Determine the [x, y] coordinate at the center of the cell enclosing the given text.  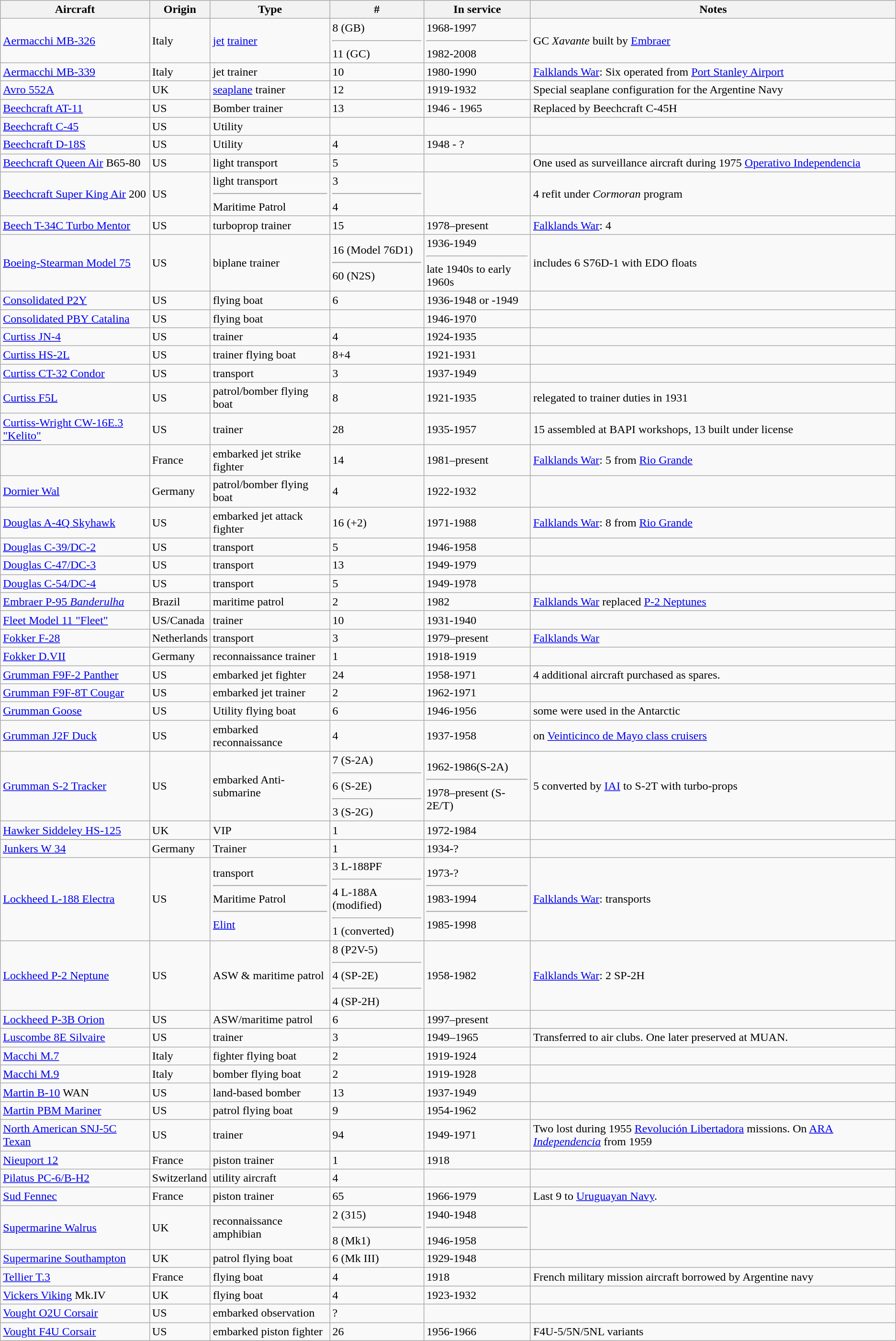
maritime patrol [270, 602]
turboprop trainer [270, 225]
Curtiss HS-2L [75, 355]
Sud Fennec [75, 1196]
5 converted by IAI to S-2T with turbo-props [713, 786]
In service [478, 10]
7 (S-2A)6 (S-2E)3 (S-2G) [377, 786]
# [377, 10]
Grumman Goose [75, 711]
Falklands War: 5 from Rio Grande [713, 460]
1982 [478, 602]
Lockheed P-2 Neptune [75, 975]
reconnaissance amphibian [270, 1228]
embarked observation [270, 1313]
Beech T-34C Turbo Mentor [75, 225]
Beechcraft Queen Air B65-80 [75, 163]
Brazil [180, 602]
on Veinticinco de Mayo class cruisers [713, 736]
1997–present [478, 1019]
embarked jet strike fighter [270, 460]
9 [377, 1110]
6 (Mk III) [377, 1259]
embarked reconnaissance [270, 736]
16 (Model 76D1)60 (N2S) [377, 262]
1981–present [478, 460]
1918-1919 [478, 656]
1954-1962 [478, 1110]
1931-1940 [478, 620]
Grumman F9F-2 Panther [75, 674]
North American SNJ-5C Texan [75, 1135]
Falklands War: Six operated from Port Stanley Airport [713, 72]
Grumman J2F Duck [75, 736]
1978–present [478, 225]
trainer flying boat [270, 355]
1919-1928 [478, 1074]
8 (GB)11 (GC) [377, 41]
Macchi M.9 [75, 1074]
Consolidated PBY Catalina [75, 318]
bomber flying boat [270, 1074]
1962-1986(S-2A)1978–present (S-2E/T) [478, 786]
Aermacchi MB-326 [75, 41]
Vought F4U Corsair [75, 1331]
ASW & maritime patrol [270, 975]
Curtiss-Wright CW-16E.3 "Kelito" [75, 429]
Dornier Wal [75, 491]
1948 - ? [478, 145]
15 assembled at BAPI workshops, 13 built under license [713, 429]
1935-1957 [478, 429]
Fokker F-28 [75, 638]
Falklands War: 4 [713, 225]
1972-1984 [478, 830]
biplane trainer [270, 262]
1936-1948 or -1949 [478, 300]
Macchi M.7 [75, 1056]
Aermacchi MB-339 [75, 72]
34 [377, 194]
1934-? [478, 849]
Nieuport 12 [75, 1160]
relegated to trainer duties in 1931 [713, 398]
1958-1971 [478, 674]
Luscombe 8E Silvaire [75, 1038]
1936-1949late 1940s to early 1960s [478, 262]
Curtiss F5L [75, 398]
15 [377, 225]
Martin PBM Mariner [75, 1110]
65 [377, 1196]
1940-19481946-1958 [478, 1228]
Netherlands [180, 638]
seaplane trainer [270, 90]
Hawker Siddeley HS-125 [75, 830]
Bomber trainer [270, 108]
1971-1988 [478, 523]
F4U-5/5N/5NL variants [713, 1331]
28 [377, 429]
Transferred to air clubs. One later preserved at MUAN. [713, 1038]
Beechcraft C-45 [75, 126]
1979–present [478, 638]
land-based bomber [270, 1092]
16 (+2) [377, 523]
12 [377, 90]
Tellier T.3 [75, 1277]
Falklands War replaced P-2 Neptunes [713, 602]
Aircraft [75, 10]
Origin [180, 10]
1937-1958 [478, 736]
Douglas C-54/DC-4 [75, 583]
1923-1932 [478, 1295]
4 additional aircraft purchased as spares. [713, 674]
? [377, 1313]
14 [377, 460]
1958-1982 [478, 975]
1946-1956 [478, 711]
2 (315)8 (Mk1) [377, 1228]
Consolidated P2Y [75, 300]
1946-1970 [478, 318]
Replaced by Beechcraft C-45H [713, 108]
1949-1979 [478, 565]
Lockheed L-188 Electra [75, 899]
1924-1935 [478, 337]
Vought O2U Corsair [75, 1313]
1966-1979 [478, 1196]
3 L-188PF 4 L-188A (modified) 1 (converted) [377, 899]
4 refit under Cormoran program [713, 194]
some were used in the Antarctic [713, 711]
Supermarine Walrus [75, 1228]
Fleet Model 11 "Fleet" [75, 620]
utility aircraft [270, 1178]
1929-1948 [478, 1259]
1956-1966 [478, 1331]
embarked piston fighter [270, 1331]
Boeing-Stearman Model 75 [75, 262]
Fokker D.VII [75, 656]
1946 - 1965 [478, 108]
8 [377, 398]
Douglas C-39/DC-2 [75, 547]
Embraer P-95 Banderulha [75, 602]
Notes [713, 10]
1919-1924 [478, 1056]
Falklands War: 2 SP-2H [713, 975]
Falklands War: transports [713, 899]
embarked jet trainer [270, 693]
1946-1958 [478, 547]
Beechcraft D-18S [75, 145]
Last 9 to Uruguayan Navy. [713, 1196]
Falklands War: 8 from Rio Grande [713, 523]
1968-19971982-2008 [478, 41]
Curtiss JN-4 [75, 337]
Grumman S-2 Tracker [75, 786]
1922-1932 [478, 491]
Utility flying boat [270, 711]
Martin B-10 WAN [75, 1092]
Special seaplane configuration for the Argentine Navy [713, 90]
Two lost during 1955 Revolución Libertadora missions. On ARA Independencia from 1959 [713, 1135]
Switzerland [180, 1178]
1949–1965 [478, 1038]
Supermarine Southampton [75, 1259]
includes 6 S76D-1 with EDO floats [713, 262]
1921-1931 [478, 355]
transportMaritime PatrolElint [270, 899]
Douglas A-4Q Skyhawk [75, 523]
VIP [270, 830]
Falklands War [713, 638]
One used as surveillance aircraft during 1975 Operativo Independencia [713, 163]
Lockheed P-3B Orion [75, 1019]
GC Xavante built by Embraer [713, 41]
8 (P2V-5)4 (SP-2E)4 (SP-2H) [377, 975]
embarked jet fighter [270, 674]
1921-1935 [478, 398]
Junkers W 34 [75, 849]
Avro 552A [75, 90]
Beechcraft AT-11 [75, 108]
26 [377, 1331]
US/Canada [180, 620]
1962-1971 [478, 693]
8+4 [377, 355]
embarked Anti-submarine [270, 786]
1949-1971 [478, 1135]
Beechcraft Super King Air 200 [75, 194]
Type [270, 10]
1919-1932 [478, 90]
24 [377, 674]
Vickers Viking Mk.IV [75, 1295]
Douglas C-47/DC-3 [75, 565]
French military mission aircraft borrowed by Argentine navy [713, 1277]
embarked jet attack fighter [270, 523]
Grumman F9F-8T Cougar [75, 693]
reconnaissance trainer [270, 656]
ASW/maritime patrol [270, 1019]
1949-1978 [478, 583]
Curtiss CT-32 Condor [75, 373]
1980-1990 [478, 72]
94 [377, 1135]
fighter flying boat [270, 1056]
Trainer [270, 849]
light transportMaritime Patrol [270, 194]
Pilatus PC-6/B-H2 [75, 1178]
1973-?1983-19941985-1998 [478, 899]
light transport [270, 163]
